Pinpoint the cell where the given text exists, returning its (x, y) midpoint coordinate. 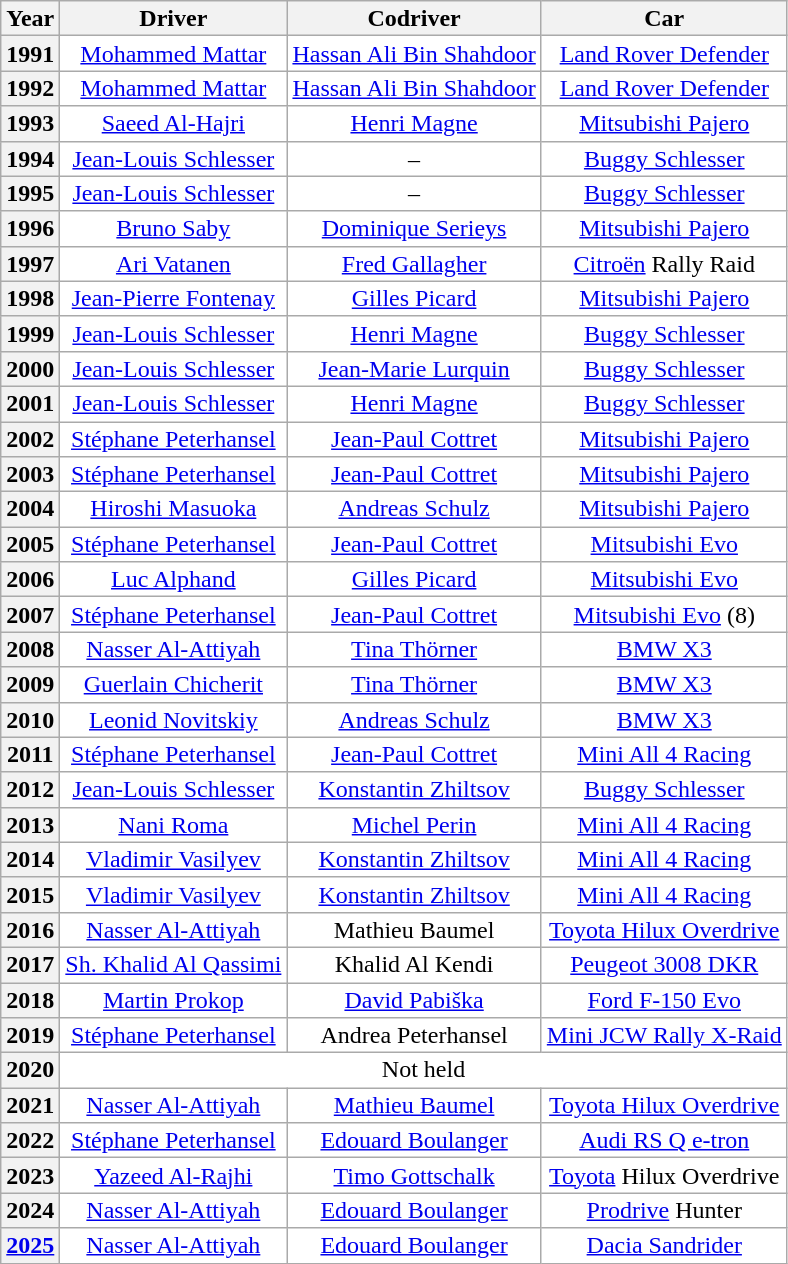
Mini JCW Rally X-Raid (664, 1036)
2018 (30, 1000)
Martin Prokop (174, 1000)
Guerlain Chicherit (174, 684)
1993 (30, 124)
2023 (30, 1176)
1995 (30, 194)
2006 (30, 580)
Timo Gottschalk (414, 1176)
2020 (30, 1070)
1999 (30, 334)
2008 (30, 650)
2024 (30, 1210)
Audi RS Q e-tron (664, 1140)
2025 (30, 1246)
1998 (30, 298)
Hiroshi Masuoka (174, 510)
1997 (30, 264)
2001 (30, 404)
Mitsubishi Evo (8) (664, 614)
2007 (30, 614)
Year (30, 18)
2005 (30, 544)
Jean-Pierre Fontenay (174, 298)
2022 (30, 1140)
Michel Perin (414, 824)
1994 (30, 158)
2014 (30, 860)
2019 (30, 1036)
2004 (30, 510)
Driver (174, 18)
2003 (30, 474)
2009 (30, 684)
2017 (30, 964)
Ari Vatanen (174, 264)
Peugeot 3008 DKR (664, 964)
Nani Roma (174, 824)
Luc Alphand (174, 580)
2021 (30, 1106)
Andrea Peterhansel (414, 1036)
Bruno Saby (174, 228)
2002 (30, 440)
Dominique Serieys (414, 228)
Sh. Khalid Al Qassimi (174, 964)
Prodrive Hunter (664, 1210)
Ford F-150 Evo (664, 1000)
1991 (30, 54)
Yazeed Al-Rajhi (174, 1176)
2016 (30, 930)
2015 (30, 894)
2013 (30, 824)
Fred Gallagher (414, 264)
Dacia Sandrider (664, 1246)
David Pabiška (414, 1000)
2000 (30, 368)
Leonid Novitskiy (174, 720)
Codriver (414, 18)
Jean-Marie Lurquin (414, 368)
Saeed Al-Hajri (174, 124)
1992 (30, 88)
Not held (424, 1070)
2012 (30, 790)
Khalid Al Kendi (414, 964)
Citroën Rally Raid (664, 264)
2010 (30, 720)
2011 (30, 754)
1996 (30, 228)
Car (664, 18)
